Return the [X, Y] coordinate for the center point of the cell that contains the specified text.  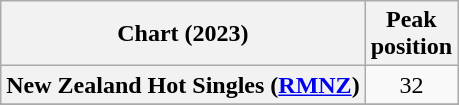
Peakposition [411, 34]
New Zealand Hot Singles (RMNZ) [183, 85]
Chart (2023) [183, 34]
32 [411, 85]
